Extract the [X, Y] coordinate from the center of the cell holding the provided text.  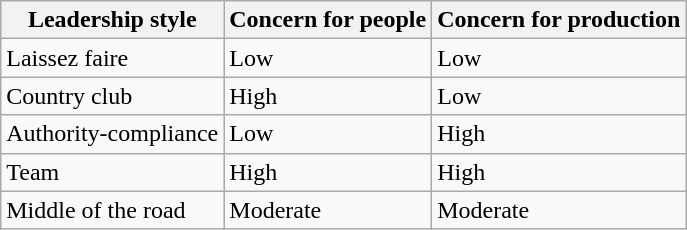
Laissez faire [112, 58]
Concern for production [559, 20]
Concern for people [328, 20]
Authority-compliance [112, 134]
Team [112, 172]
Country club [112, 96]
Leadership style [112, 20]
Middle of the road [112, 210]
